From the cell containing the given text, extract its center point as [X, Y] coordinate. 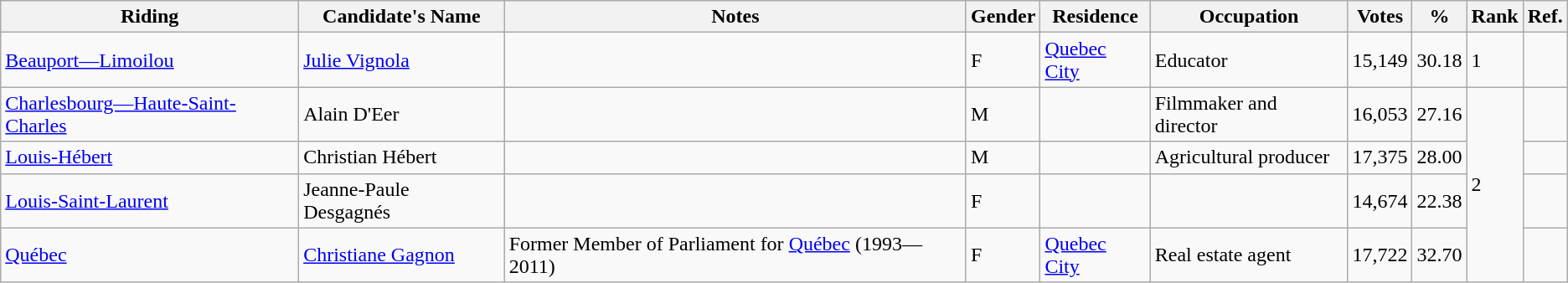
17,375 [1380, 157]
27.16 [1439, 114]
Rank [1494, 17]
Beauport—Limoilou [150, 60]
Christiane Gagnon [402, 255]
Julie Vignola [402, 60]
2 [1494, 184]
Agricultural producer [1249, 157]
32.70 [1439, 255]
Louis-Saint-Laurent [150, 201]
Occupation [1249, 17]
Filmmaker and director [1249, 114]
28.00 [1439, 157]
Gender [1003, 17]
Candidate's Name [402, 17]
16,053 [1380, 114]
Alain D'Eer [402, 114]
Louis-Hébert [150, 157]
Real estate agent [1249, 255]
% [1439, 17]
30.18 [1439, 60]
Former Member of Parliament for Québec (1993—2011) [735, 255]
Educator [1249, 60]
Residence [1096, 17]
Votes [1380, 17]
Jeanne-Paule Desgagnés [402, 201]
Québec [150, 255]
22.38 [1439, 201]
1 [1494, 60]
Christian Hébert [402, 157]
17,722 [1380, 255]
Notes [735, 17]
Ref. [1545, 17]
Riding [150, 17]
15,149 [1380, 60]
14,674 [1380, 201]
Charlesbourg—Haute-Saint-Charles [150, 114]
